Extract the (X, Y) coordinate from the center of the cell holding the provided text.  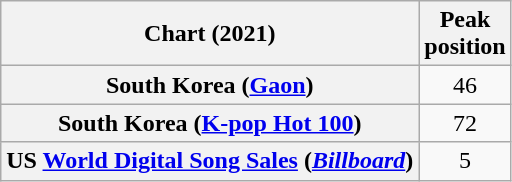
South Korea (K-pop Hot 100) (210, 123)
46 (465, 85)
Peakposition (465, 34)
US World Digital Song Sales (Billboard) (210, 161)
Chart (2021) (210, 34)
72 (465, 123)
5 (465, 161)
South Korea (Gaon) (210, 85)
